Determine the (X, Y) coordinate at the center of the cell enclosing the given text.  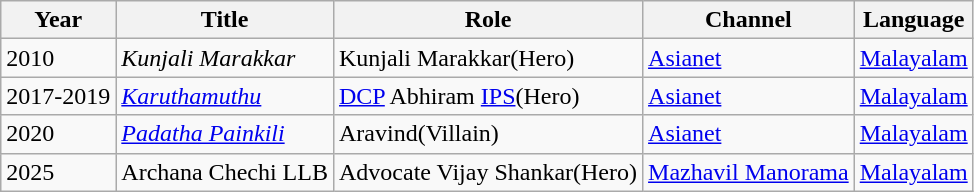
Karuthamuthu (225, 96)
Mazhavil Manorama (749, 172)
Archana Chechi LLB (225, 172)
Padatha Painkili (225, 134)
2010 (58, 58)
DCP Abhiram IPS(Hero) (488, 96)
Kunjali Marakkar(Hero) (488, 58)
2020 (58, 134)
Kunjali Marakkar (225, 58)
Role (488, 20)
Year (58, 20)
Channel (749, 20)
Advocate Vijay Shankar(Hero) (488, 172)
2017-2019 (58, 96)
Language (914, 20)
Title (225, 20)
Aravind(Villain) (488, 134)
2025 (58, 172)
